Scan for the cell matching the given text and deliver its [X, Y] coordinate at center. 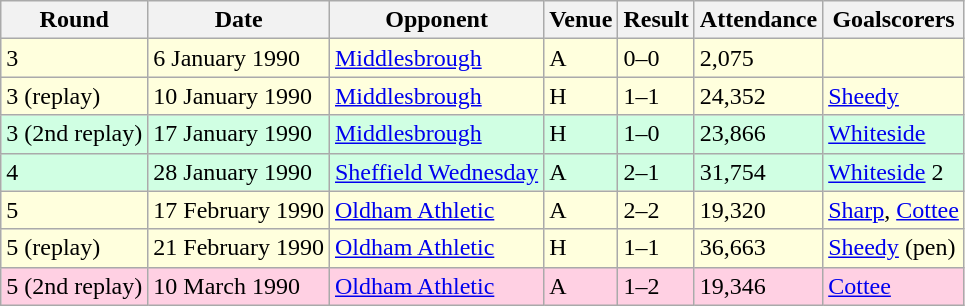
17 February 1990 [239, 210]
2–1 [656, 172]
2–2 [656, 210]
Opponent [436, 20]
3 [74, 58]
21 February 1990 [239, 248]
10 January 1990 [239, 96]
36,663 [758, 248]
Whiteside [894, 134]
Sharp, Cottee [894, 210]
0–0 [656, 58]
Sheedy [894, 96]
5 (2nd replay) [74, 286]
Sheedy (pen) [894, 248]
Attendance [758, 20]
5 [74, 210]
Whiteside 2 [894, 172]
3 (replay) [74, 96]
Venue [581, 20]
Date [239, 20]
3 (2nd replay) [74, 134]
17 January 1990 [239, 134]
1–2 [656, 286]
23,866 [758, 134]
Goalscorers [894, 20]
Sheffield Wednesday [436, 172]
4 [74, 172]
19,320 [758, 210]
5 (replay) [74, 248]
28 January 1990 [239, 172]
19,346 [758, 286]
Round [74, 20]
24,352 [758, 96]
2,075 [758, 58]
1–0 [656, 134]
Result [656, 20]
10 March 1990 [239, 286]
6 January 1990 [239, 58]
31,754 [758, 172]
Cottee [894, 286]
